Detect which cell encompasses the target text, then output its (x, y) center coordinate. 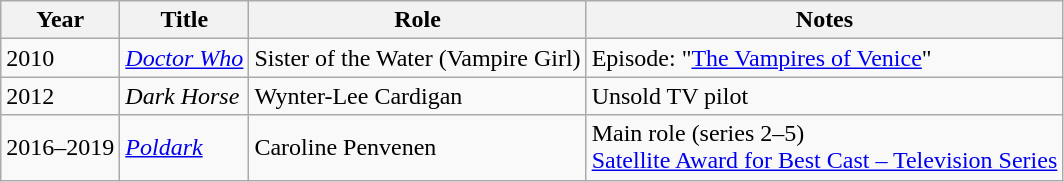
Wynter-Lee Cardigan (418, 96)
Unsold TV pilot (824, 96)
Notes (824, 20)
2010 (60, 58)
2016–2019 (60, 148)
Year (60, 20)
2012 (60, 96)
Doctor Who (184, 58)
Dark Horse (184, 96)
Title (184, 20)
Role (418, 20)
Caroline Penvenen (418, 148)
Main role (series 2–5)Satellite Award for Best Cast – Television Series (824, 148)
Episode: "The Vampires of Venice" (824, 58)
Poldark (184, 148)
Sister of the Water (Vampire Girl) (418, 58)
